Pinpoint the cell where the given text exists, returning its (X, Y) midpoint coordinate. 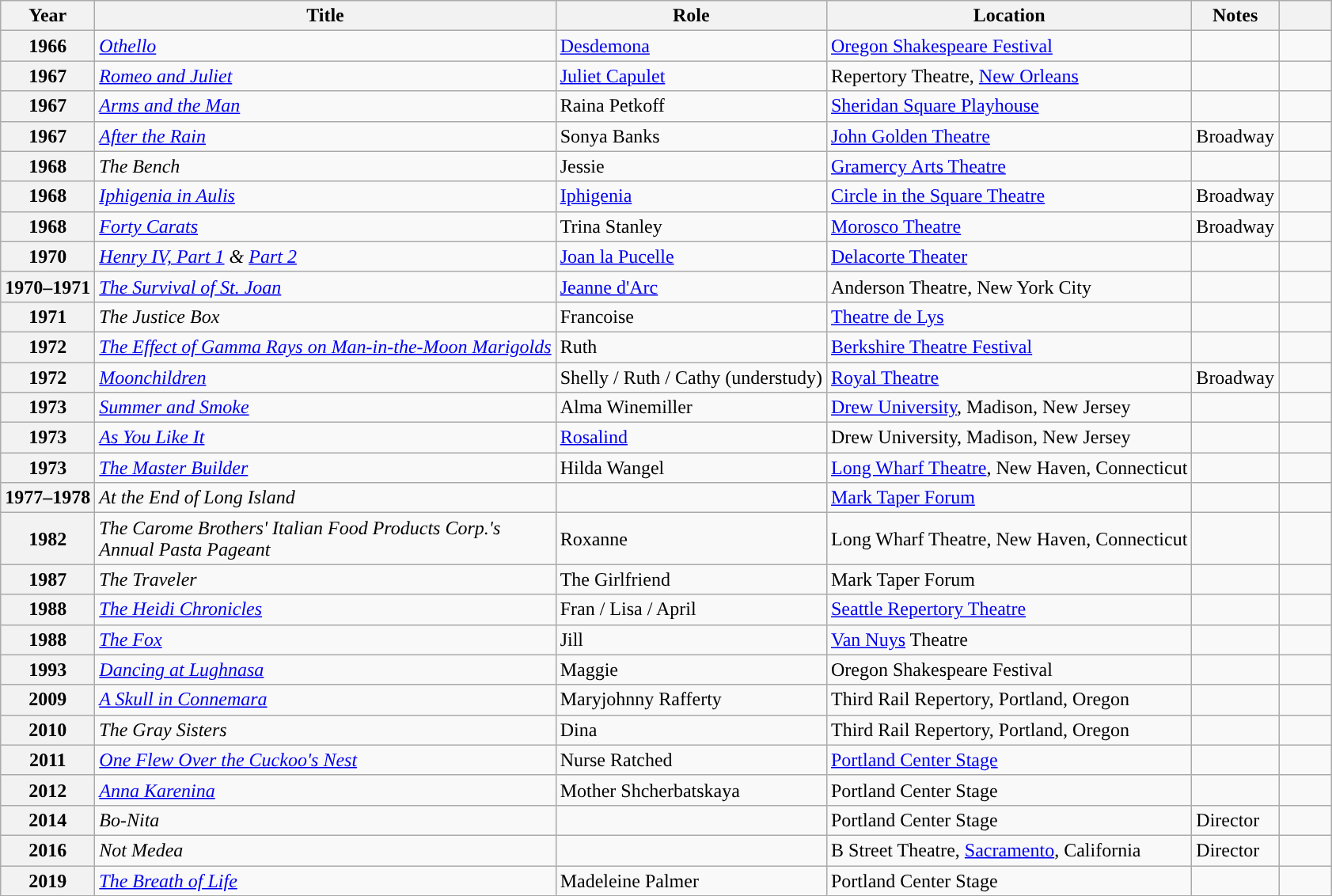
2011 (47, 760)
As You Like It (325, 438)
1966 (47, 46)
Anderson Theatre, New York City (1008, 287)
Trina Stanley (691, 226)
Madeleine Palmer (691, 881)
Gramercy Arts Theatre (1008, 166)
Not Medea (325, 850)
2014 (47, 820)
Sonya Banks (691, 136)
Forty Carats (325, 226)
Maggie (691, 670)
Location (1008, 16)
Royal Theatre (1008, 378)
B Street Theatre, Sacramento, California (1008, 850)
Fran / Lisa / April (691, 609)
The Master Builder (325, 468)
Juliet Capulet (691, 76)
Delacorte Theater (1008, 256)
Arms and the Man (325, 106)
Bo-Nita (325, 820)
Notes (1235, 16)
Berkshire Theatre Festival (1008, 347)
Mother Shcherbatskaya (691, 790)
Morosco Theatre (1008, 226)
Jill (691, 640)
The Justice Box (325, 317)
Circle in the Square Theatre (1008, 196)
Jessie (691, 166)
Summer and Smoke (325, 408)
Shelly / Ruth / Cathy (understudy) (691, 378)
The Heidi Chronicles (325, 609)
John Golden Theatre (1008, 136)
Moonchildren (325, 378)
1971 (47, 317)
2016 (47, 850)
1993 (47, 670)
Alma Winemiller (691, 408)
1970 (47, 256)
1987 (47, 579)
The Fox (325, 640)
2019 (47, 881)
Othello (325, 46)
Sheridan Square Playhouse (1008, 106)
The Girlfriend (691, 579)
Title (325, 16)
Desdemona (691, 46)
Jeanne d'Arc (691, 287)
The Survival of St. Joan (325, 287)
1970–1971 (47, 287)
A Skull in Connemara (325, 700)
Maryjohnny Rafferty (691, 700)
The Bench (325, 166)
Joan la Pucelle (691, 256)
One Flew Over the Cuckoo's Nest (325, 760)
Dancing at Lughnasa (325, 670)
Ruth (691, 347)
Iphigenia (691, 196)
1982 (47, 538)
Repertory Theatre, New Orleans (1008, 76)
After the Rain (325, 136)
2012 (47, 790)
Henry IV, Part 1 & Part 2 (325, 256)
The Breath of Life (325, 881)
Theatre de Lys (1008, 317)
Van Nuys Theatre (1008, 640)
Hilda Wangel (691, 468)
Seattle Repertory Theatre (1008, 609)
Nurse Ratched (691, 760)
Francoise (691, 317)
Roxanne (691, 538)
Rosalind (691, 438)
2009 (47, 700)
Year (47, 16)
Dina (691, 730)
The Carome Brothers' Italian Food Products Corp.'s Annual Pasta Pageant (325, 538)
At the End of Long Island (325, 498)
Anna Karenina (325, 790)
Iphigenia in Aulis (325, 196)
The Gray Sisters (325, 730)
Romeo and Juliet (325, 76)
Role (691, 16)
The Effect of Gamma Rays on Man-in-the-Moon Marigolds (325, 347)
1977–1978 (47, 498)
The Traveler (325, 579)
2010 (47, 730)
Raina Petkoff (691, 106)
